Return [X, Y] of the center of cell containing provided text 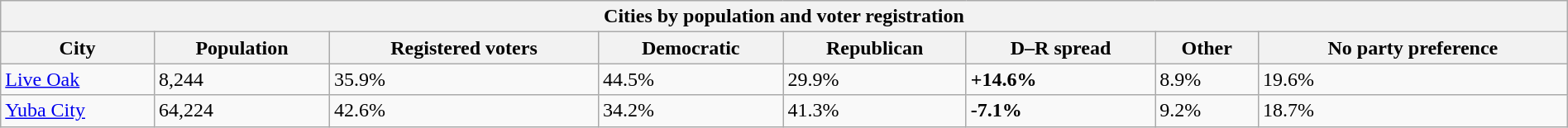
34.2% [690, 111]
64,224 [241, 111]
41.3% [875, 111]
No party preference [1413, 48]
8.9% [1207, 79]
18.7% [1413, 111]
8,244 [241, 79]
-7.1% [1060, 111]
Yuba City [78, 111]
Republican [875, 48]
Population [241, 48]
44.5% [690, 79]
42.6% [465, 111]
9.2% [1207, 111]
Democratic [690, 48]
City [78, 48]
Cities by population and voter registration [784, 17]
35.9% [465, 79]
29.9% [875, 79]
19.6% [1413, 79]
Other [1207, 48]
Live Oak [78, 79]
+14.6% [1060, 79]
D–R spread [1060, 48]
Registered voters [465, 48]
